Return (X, Y) of the center of cell containing provided text 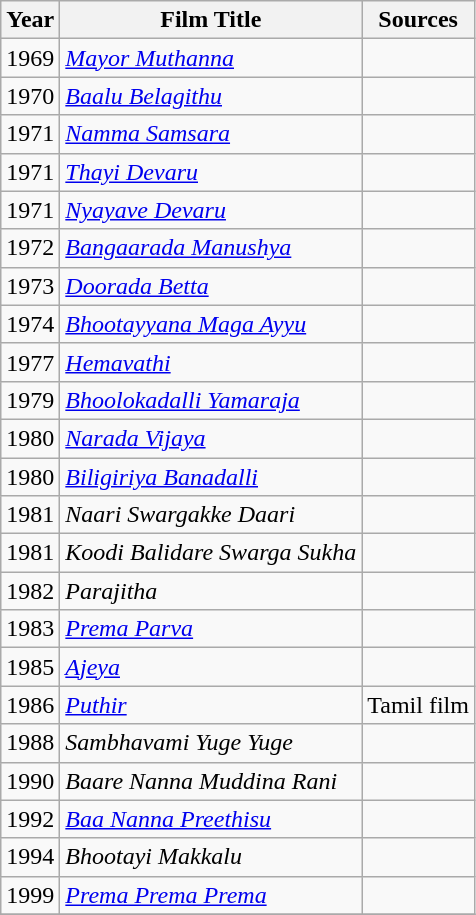
Narada Vijaya (211, 438)
Year (30, 20)
Prema Parva (211, 629)
Hemavathi (211, 362)
1970 (30, 96)
Ajeya (211, 667)
Film Title (211, 20)
Thayi Devaru (211, 172)
Sources (418, 20)
1988 (30, 743)
1979 (30, 400)
Bhoolokadalli Yamaraja (211, 400)
1974 (30, 324)
1972 (30, 248)
1999 (30, 895)
1973 (30, 286)
1969 (30, 58)
1986 (30, 705)
1982 (30, 591)
Nyayave Devaru (211, 210)
1992 (30, 819)
1977 (30, 362)
Tamil film (418, 705)
Baa Nanna Preethisu (211, 819)
Puthir (211, 705)
Naari Swargakke Daari (211, 515)
1983 (30, 629)
1990 (30, 781)
Bangaarada Manushya (211, 248)
Bhootayi Makkalu (211, 857)
Prema Prema Prema (211, 895)
1985 (30, 667)
Biligiriya Banadalli (211, 477)
Namma Samsara (211, 134)
Baalu Belagithu (211, 96)
1994 (30, 857)
Baare Nanna Muddina Rani (211, 781)
Parajitha (211, 591)
Sambhavami Yuge Yuge (211, 743)
Mayor Muthanna (211, 58)
Bhootayyana Maga Ayyu (211, 324)
Doorada Betta (211, 286)
Koodi Balidare Swarga Sukha (211, 553)
